From the cell containing the given text, extract its center point as (x, y) coordinate. 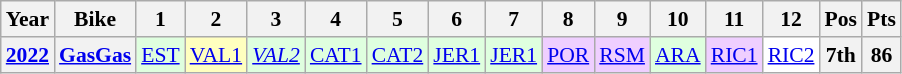
1 (160, 19)
2022 (28, 55)
Year (28, 19)
10 (678, 19)
3 (276, 19)
Pts (882, 19)
EST (160, 55)
GasGas (95, 55)
7th (840, 55)
VAL1 (216, 55)
4 (336, 19)
VAL2 (276, 55)
2 (216, 19)
POR (568, 55)
6 (456, 19)
ARA (678, 55)
5 (398, 19)
Pos (840, 19)
RIC2 (792, 55)
8 (568, 19)
86 (882, 55)
RSM (622, 55)
7 (514, 19)
9 (622, 19)
CAT2 (398, 55)
CAT1 (336, 55)
Bike (95, 19)
RIC1 (734, 55)
12 (792, 19)
11 (734, 19)
